Pinpoint the cell where the given text exists, returning its (x, y) midpoint coordinate. 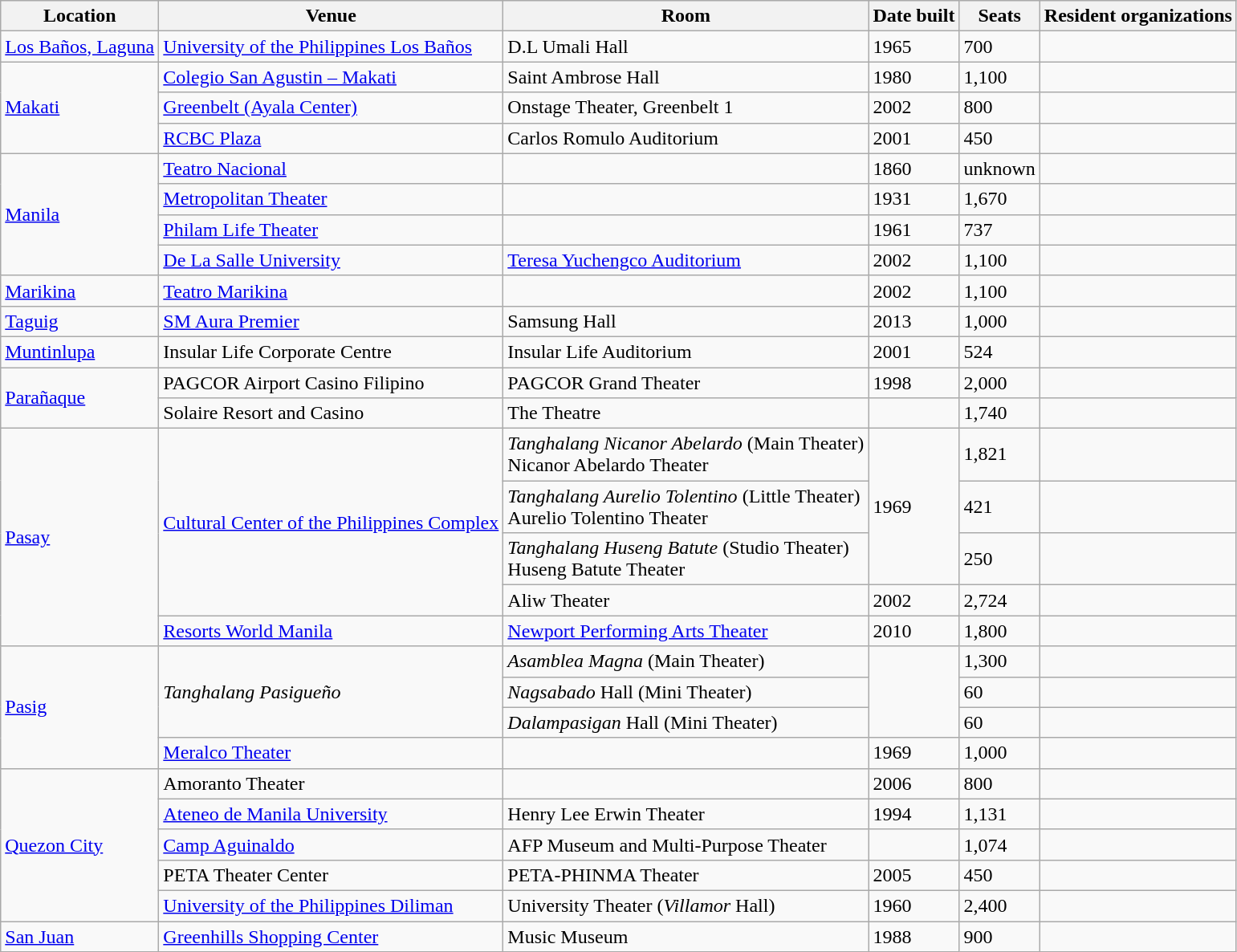
Meralco Theater (331, 753)
900 (999, 937)
Greenhills Shopping Center (331, 937)
PAGCOR Airport Casino Filipino (331, 383)
1998 (914, 383)
Aliw Theater (686, 600)
1965 (914, 47)
2,000 (999, 383)
1860 (914, 169)
Parañaque (80, 398)
Date built (914, 16)
421 (999, 507)
San Juan (80, 937)
Samsung Hall (686, 321)
1961 (914, 230)
Asamblea Magna (Main Theater) (686, 661)
Metropolitan Theater (331, 199)
University Theater (Villamor Hall) (686, 905)
1988 (914, 937)
Saint Ambrose Hall (686, 77)
Muntinlupa (80, 352)
1994 (914, 814)
Teatro Marikina (331, 291)
Seats (999, 16)
Resorts World Manila (331, 631)
250 (999, 559)
1,740 (999, 413)
Colegio San Agustin – Makati (331, 77)
Manila (80, 214)
1,670 (999, 199)
Tanghalang Aurelio Tolentino (Little Theater)Aurelio Tolentino Theater (686, 507)
PETA-PHINMA Theater (686, 875)
1,821 (999, 454)
1980 (914, 77)
Marikina (80, 291)
Teatro Nacional (331, 169)
Carlos Romulo Auditorium (686, 138)
Newport Performing Arts Theater (686, 631)
Location (80, 16)
2,400 (999, 905)
Insular Life Corporate Centre (331, 352)
1,131 (999, 814)
2006 (914, 783)
Los Baños, Laguna (80, 47)
The Theatre (686, 413)
Ateneo de Manila University (331, 814)
Camp Aguinaldo (331, 844)
Tanghalang Huseng Batute (Studio Theater)Huseng Batute Theater (686, 559)
Taguig (80, 321)
Resident organizations (1138, 16)
SM Aura Premier (331, 321)
Henry Lee Erwin Theater (686, 814)
1,300 (999, 661)
524 (999, 352)
AFP Museum and Multi-Purpose Theater (686, 844)
Quezon City (80, 844)
2013 (914, 321)
Teresa Yuchengco Auditorium (686, 260)
1,074 (999, 844)
737 (999, 230)
University of the Philippines Los Baños (331, 47)
1931 (914, 199)
Makati (80, 108)
Venue (331, 16)
Pasay (80, 538)
Insular Life Auditorium (686, 352)
2,724 (999, 600)
Dalampasigan Hall (Mini Theater) (686, 722)
Room (686, 16)
Pasig (80, 707)
1,800 (999, 631)
Solaire Resort and Casino (331, 413)
Onstage Theater, Greenbelt 1 (686, 108)
Amoranto Theater (331, 783)
Music Museum (686, 937)
University of the Philippines Diliman (331, 905)
PETA Theater Center (331, 875)
2005 (914, 875)
2010 (914, 631)
RCBC Plaza (331, 138)
700 (999, 47)
1960 (914, 905)
Greenbelt (Ayala Center) (331, 108)
Philam Life Theater (331, 230)
D.L Umali Hall (686, 47)
Cultural Center of the Philippines Complex (331, 522)
Nagsabado Hall (Mini Theater) (686, 692)
Tanghalang Nicanor Abelardo (Main Theater)Nicanor Abelardo Theater (686, 454)
Tanghalang Pasigueño (331, 692)
De La Salle University (331, 260)
unknown (999, 169)
PAGCOR Grand Theater (686, 383)
